From the cell containing the given text, extract its center point as [x, y] coordinate. 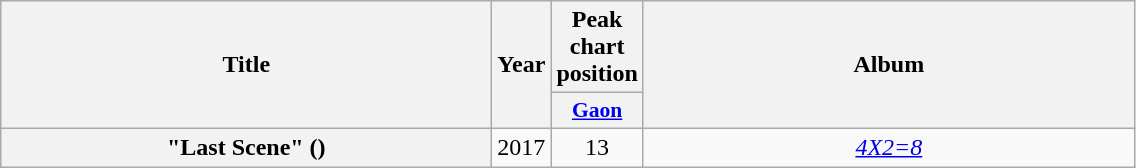
"Last Scene" () [246, 147]
Year [522, 65]
13 [597, 147]
Album [888, 65]
Title [246, 65]
Gaon [597, 111]
2017 [522, 147]
Peak chart position [597, 47]
4X2=8 [888, 147]
